Find where the given text appears and provide that cell's center as (x, y) coordinate. 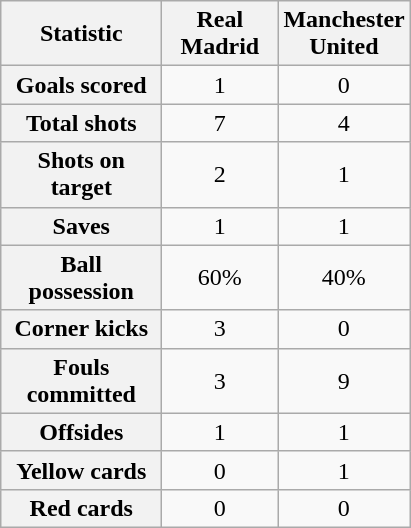
Saves (82, 226)
2 (220, 174)
Shots on target (82, 174)
Ball possession (82, 278)
40% (344, 278)
Yellow cards (82, 470)
60% (220, 278)
Total shots (82, 123)
9 (344, 380)
7 (220, 123)
Corner kicks (82, 329)
Real Madrid (220, 34)
4 (344, 123)
Manchester United (344, 34)
Fouls committed (82, 380)
Goals scored (82, 85)
Red cards (82, 508)
Statistic (82, 34)
Offsides (82, 432)
